Determine the [X, Y] coordinate at the center of the cell enclosing the given text.  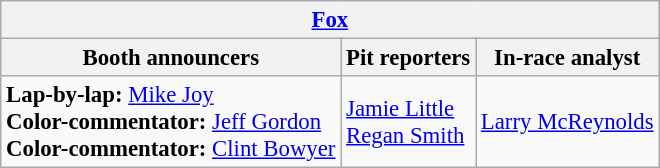
Pit reporters [408, 58]
Jamie LittleRegan Smith [408, 122]
Booth announcers [171, 58]
Fox [330, 20]
In-race analyst [568, 58]
Larry McReynolds [568, 122]
Lap-by-lap: Mike JoyColor-commentator: Jeff GordonColor-commentator: Clint Bowyer [171, 122]
